Find where the given text appears and provide that cell's center as [x, y] coordinate. 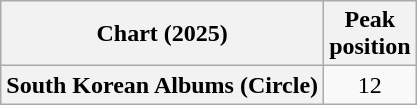
South Korean Albums (Circle) [162, 85]
Peakposition [370, 34]
12 [370, 85]
Chart (2025) [162, 34]
